Identify which cell holds the provided text, then report its (X, Y) central coordinate. 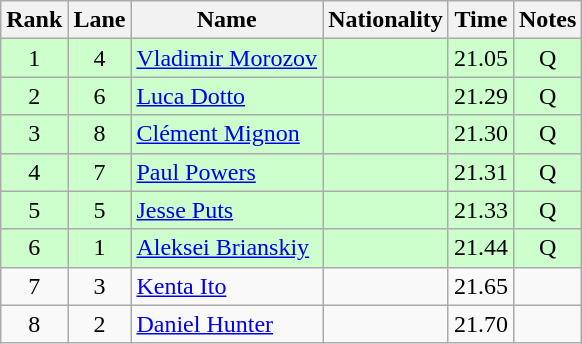
Notes (547, 20)
Aleksei Brianskiy (227, 248)
Name (227, 20)
21.31 (480, 172)
21.70 (480, 324)
21.05 (480, 58)
Vladimir Morozov (227, 58)
Kenta Ito (227, 286)
21.33 (480, 210)
Daniel Hunter (227, 324)
Clément Mignon (227, 134)
21.30 (480, 134)
Luca Dotto (227, 96)
Lane (100, 20)
Nationality (386, 20)
Time (480, 20)
21.44 (480, 248)
Jesse Puts (227, 210)
Rank (34, 20)
Paul Powers (227, 172)
21.65 (480, 286)
21.29 (480, 96)
